Determine the [X, Y] coordinate at the center of the cell enclosing the given text.  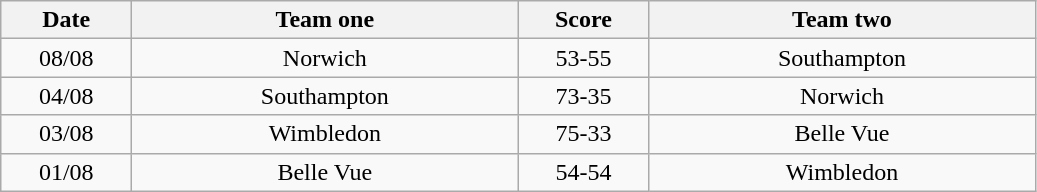
03/08 [66, 134]
Team two [842, 20]
54-54 [584, 172]
04/08 [66, 96]
08/08 [66, 58]
Date [66, 20]
53-55 [584, 58]
75-33 [584, 134]
73-35 [584, 96]
Score [584, 20]
01/08 [66, 172]
Team one [325, 20]
